Identify which cell holds the provided text, then report its (X, Y) central coordinate. 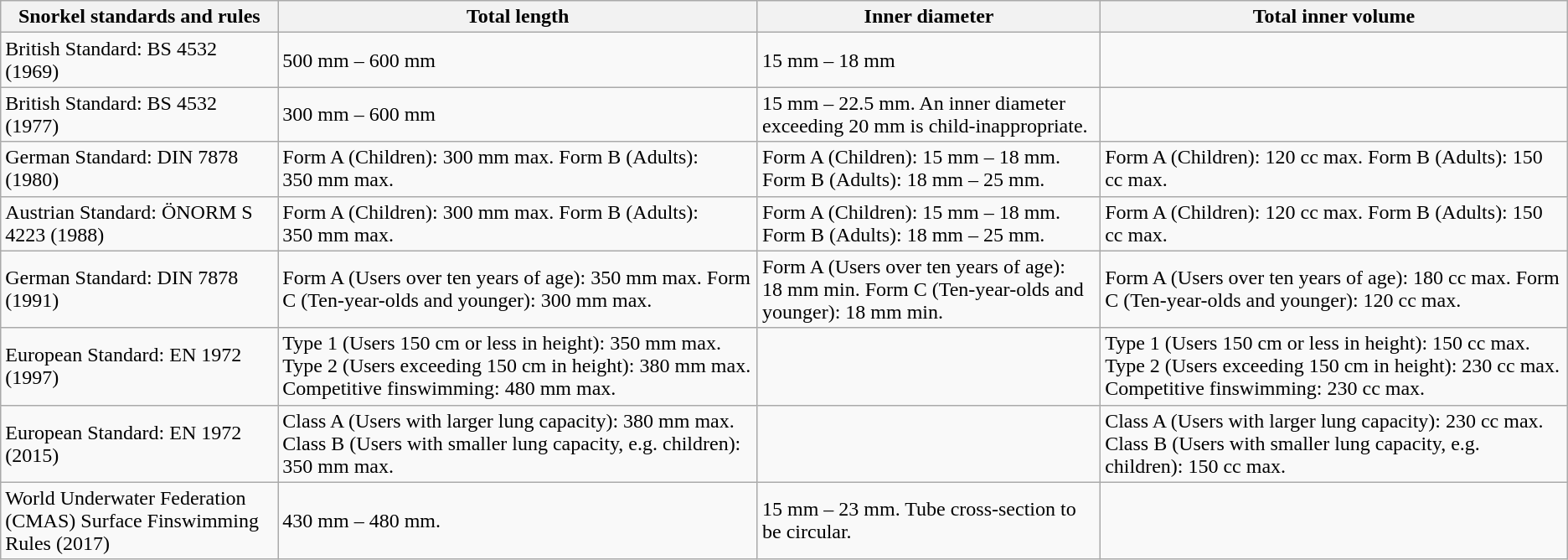
15 mm – 22.5 mm. An inner diameter exceeding 20 mm is child-inappropriate. (928, 114)
Class A (Users with larger lung capacity): 380 mm max. Class B (Users with smaller lung capacity, e.g. children): 350 mm max. (518, 443)
Snorkel standards and rules (139, 17)
Inner diameter (928, 17)
Form A (Users over ten years of age): 180 cc max. Form C (Ten-year-olds and younger): 120 cc max. (1334, 289)
Class A (Users with larger lung capacity): 230 cc max. Class B (Users with smaller lung capacity, e.g. children): 150 cc max. (1334, 443)
German Standard: DIN 7878 (1991) (139, 289)
Type 1 (Users 150 cm or less in height): 350 mm max. Type 2 (Users exceeding 150 cm in height): 380 mm max. Competitive finswimming: 480 mm max. (518, 366)
Austrian Standard: ÖNORM S 4223 (1988) (139, 223)
British Standard: BS 4532 (1977) (139, 114)
15 mm – 23 mm. Tube cross-section to be circular. (928, 521)
European Standard: EN 1972 (1997) (139, 366)
German Standard: DIN 7878 (1980) (139, 169)
Form A (Users over ten years of age): 18 mm min. Form C (Ten-year-olds and younger): 18 mm min. (928, 289)
European Standard: EN 1972 (2015) (139, 443)
15 mm – 18 mm (928, 60)
Total inner volume (1334, 17)
430 mm – 480 mm. (518, 521)
300 mm – 600 mm (518, 114)
500 mm – 600 mm (518, 60)
British Standard: BS 4532 (1969) (139, 60)
World Underwater Federation (CMAS) Surface Finswimming Rules (2017) (139, 521)
Total length (518, 17)
Type 1 (Users 150 cm or less in height): 150 cc max. Type 2 (Users exceeding 150 cm in height): 230 cc max. Competitive finswimming: 230 cc max. (1334, 366)
Form A (Users over ten years of age): 350 mm max. Form C (Ten-year-olds and younger): 300 mm max. (518, 289)
